Detect which cell encompasses the target text, then output its [x, y] center coordinate. 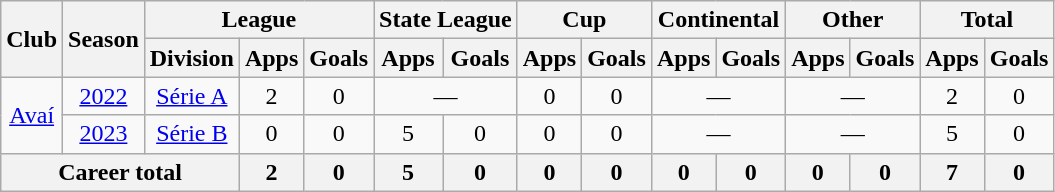
Série B [192, 134]
League [258, 20]
Continental [718, 20]
Division [192, 58]
State League [446, 20]
Total [987, 20]
Club [32, 39]
Career total [120, 172]
2023 [104, 134]
Other [853, 20]
2022 [104, 96]
7 [952, 172]
Avaí [32, 115]
Cup [584, 20]
Série A [192, 96]
Season [104, 39]
